Return (X, Y) of the center of cell containing provided text 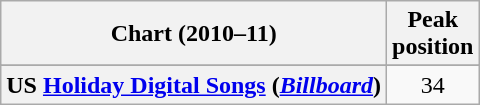
Peakposition (433, 34)
US Holiday Digital Songs (Billboard) (194, 85)
Chart (2010–11) (194, 34)
34 (433, 85)
